For the text-containing cell, return its midpoint in (x, y) coordinate format. 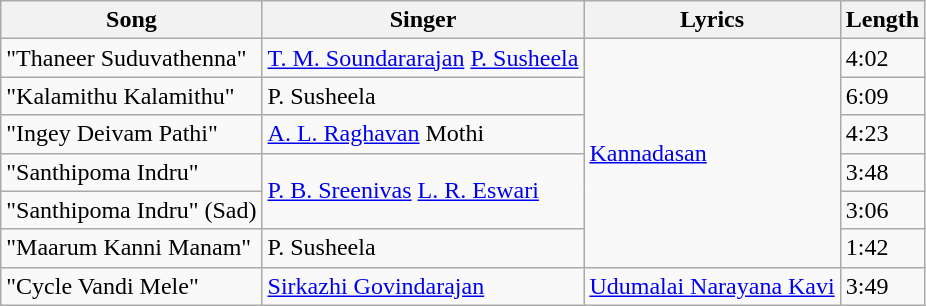
"Cycle Vandi Mele" (132, 286)
"Thaneer Suduvathenna" (132, 58)
4:02 (882, 58)
Lyrics (712, 20)
1:42 (882, 248)
Sirkazhi Govindarajan (423, 286)
Udumalai Narayana Kavi (712, 286)
4:23 (882, 134)
"Ingey Deivam Pathi" (132, 134)
"Santhipoma Indru" (Sad) (132, 210)
Kannadasan (712, 153)
Song (132, 20)
"Maarum Kanni Manam" (132, 248)
T. M. Soundararajan P. Susheela (423, 58)
Singer (423, 20)
3:48 (882, 172)
"Kalamithu Kalamithu" (132, 96)
Length (882, 20)
3:06 (882, 210)
"Santhipoma Indru" (132, 172)
A. L. Raghavan Mothi (423, 134)
3:49 (882, 286)
6:09 (882, 96)
P. B. Sreenivas L. R. Eswari (423, 191)
